Return the (x, y) coordinate for the center point of the cell that contains the specified text.  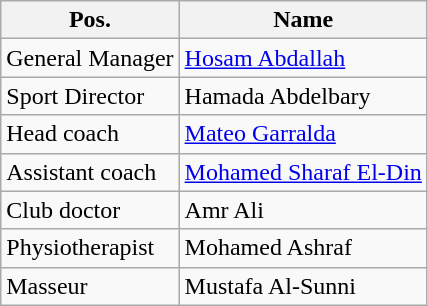
Mohamed Ashraf (303, 248)
Mustafa Al-Sunni (303, 286)
Pos. (90, 20)
Hosam Abdallah (303, 58)
General Manager (90, 58)
Physiotherapist (90, 248)
Name (303, 20)
Amr Ali (303, 210)
Head coach (90, 134)
Mohamed Sharaf El-Din (303, 172)
Masseur (90, 286)
Sport Director (90, 96)
Mateo Garralda (303, 134)
Assistant coach (90, 172)
Hamada Abdelbary (303, 96)
Club doctor (90, 210)
